Output the [x, y] coordinate of the center of the cell containing the given text.  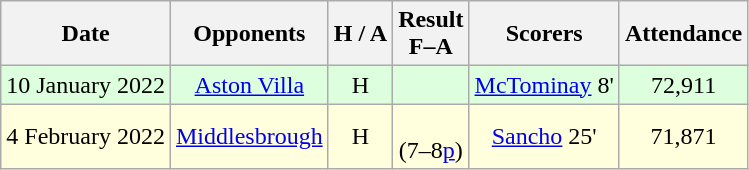
71,871 [683, 136]
McTominay 8' [544, 85]
Opponents [249, 34]
ResultF–A [431, 34]
72,911 [683, 85]
H / A [360, 34]
Scorers [544, 34]
4 February 2022 [86, 136]
Sancho 25' [544, 136]
Aston Villa [249, 85]
Attendance [683, 34]
Middlesbrough [249, 136]
10 January 2022 [86, 85]
Date [86, 34]
(7–8p) [431, 136]
